Scan for the cell matching the given text and deliver its [x, y] coordinate at center. 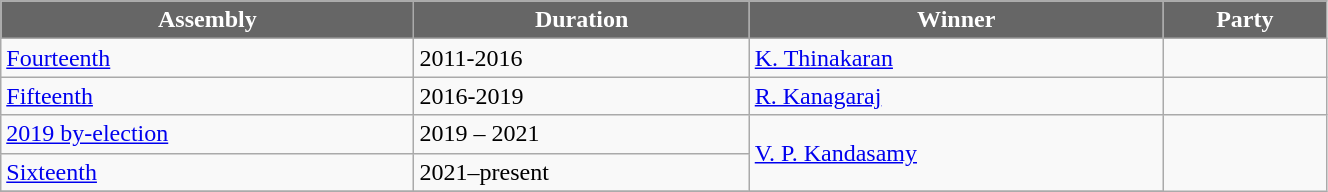
Duration [582, 20]
Winner [956, 20]
2021–present [582, 172]
R. Kanagaraj [956, 96]
V. P. Kandasamy [956, 153]
Party [1244, 20]
Assembly [208, 20]
K. Thinakaran [956, 58]
Sixteenth [208, 172]
Fifteenth [208, 96]
2019 – 2021 [582, 134]
2011-2016 [582, 58]
2019 by-election [208, 134]
2016-2019 [582, 96]
Fourteenth [208, 58]
